Pinpoint the cell where the given text exists, returning its (x, y) midpoint coordinate. 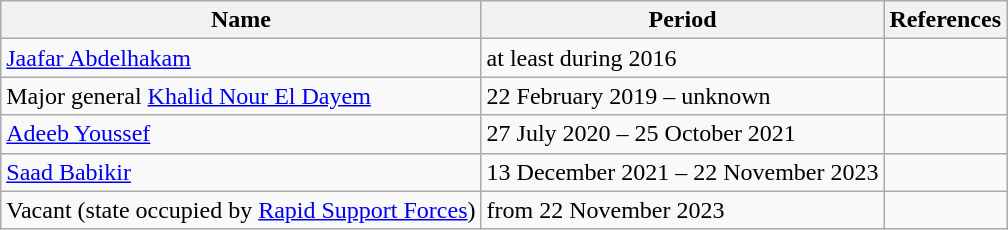
from 22 November 2023 (682, 210)
13 December 2021 – 22 November 2023 (682, 172)
Jaafar Abdelhakam (241, 58)
References (946, 20)
Major general Khalid Nour El Dayem (241, 96)
27 July 2020 – 25 October 2021 (682, 134)
Name (241, 20)
Adeeb Youssef (241, 134)
Vacant (state occupied by Rapid Support Forces) (241, 210)
at least during 2016 (682, 58)
22 February 2019 – unknown (682, 96)
Period (682, 20)
Saad Babikir (241, 172)
